Capture the cell that displays the provided text and extract its (x, y) central coordinate. 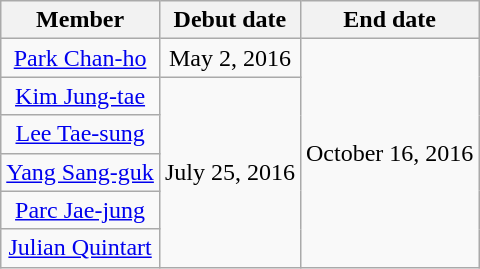
May 2, 2016 (230, 58)
Debut date (230, 20)
Park Chan-ho (80, 58)
Julian Quintart (80, 248)
End date (389, 20)
October 16, 2016 (389, 153)
Parc Jae-jung (80, 210)
Lee Tae-sung (80, 134)
Member (80, 20)
July 25, 2016 (230, 172)
Yang Sang-guk (80, 172)
Kim Jung-tae (80, 96)
